Return [x, y] of the center of cell containing provided text 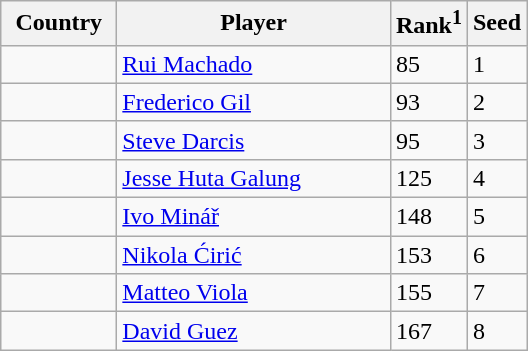
Rui Machado [254, 64]
95 [428, 140]
8 [496, 331]
6 [496, 255]
David Guez [254, 331]
Country [59, 24]
Steve Darcis [254, 140]
Nikola Ćirić [254, 255]
Ivo Minář [254, 217]
125 [428, 178]
Rank1 [428, 24]
153 [428, 255]
85 [428, 64]
Jesse Huta Galung [254, 178]
1 [496, 64]
Player [254, 24]
Seed [496, 24]
3 [496, 140]
2 [496, 102]
Frederico Gil [254, 102]
93 [428, 102]
167 [428, 331]
Matteo Viola [254, 293]
148 [428, 217]
155 [428, 293]
5 [496, 217]
7 [496, 293]
4 [496, 178]
